Search for the cell housing the specified text and yield its (x, y) center coordinate. 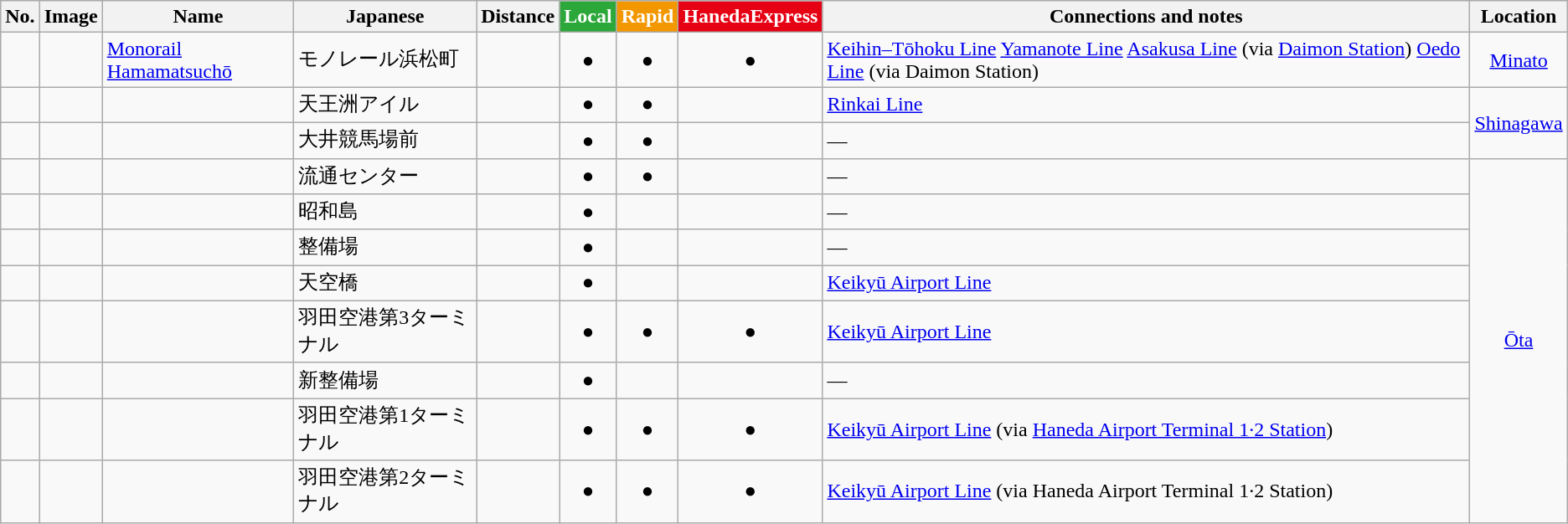
羽田空港第1ターミナル (385, 429)
羽田空港第3ターミナル (385, 331)
Shinagawa (1519, 122)
Minato (1519, 60)
Image (70, 17)
Distance (518, 17)
Rinkai Line (1146, 105)
Connections and notes (1146, 17)
Ōta (1519, 340)
Rapid (647, 17)
Monorail Hamamatsuchō (198, 60)
Japanese (385, 17)
羽田空港第2ターミナル (385, 491)
天王洲アイル (385, 105)
大井競馬場前 (385, 141)
モノレール浜松町 (385, 60)
整備場 (385, 248)
Name (198, 17)
Local (588, 17)
No. (20, 17)
流通センター (385, 176)
新整備場 (385, 380)
天空橋 (385, 283)
HanedaExpress (750, 17)
Location (1519, 17)
昭和島 (385, 213)
Keihin–Tōhoku Line Yamanote Line Asakusa Line (via Daimon Station) Oedo Line (via Daimon Station) (1146, 60)
